Pinpoint the cell where the given text exists, returning its [X, Y] midpoint coordinate. 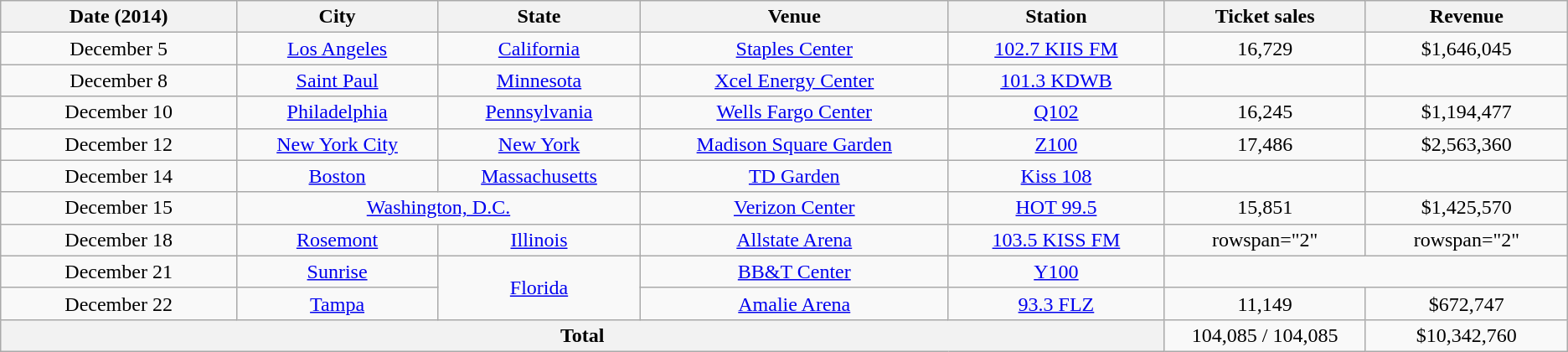
December 22 [119, 303]
December 15 [119, 208]
Xcel Energy Center [794, 80]
Philadelphia [338, 112]
$672,747 [1466, 303]
BB&T Center [794, 272]
Allstate Arena [794, 240]
16,245 [1265, 112]
Y100 [1056, 272]
Sunrise [338, 272]
101.3 KDWB [1056, 80]
December 5 [119, 49]
$1,425,570 [1466, 208]
Pennsylvania [539, 112]
Verizon Center [794, 208]
93.3 FLZ [1056, 303]
16,729 [1265, 49]
New York City [338, 144]
Kiss 108 [1056, 176]
Venue [794, 17]
102.7 KIIS FM [1056, 49]
103.5 KISS FM [1056, 240]
Ticket sales [1265, 17]
Tampa [338, 303]
Z100 [1056, 144]
Illinois [539, 240]
Station [1056, 17]
$2,563,360 [1466, 144]
State [539, 17]
Date (2014) [119, 17]
Los Angeles [338, 49]
December 21 [119, 272]
Washington, D.C. [439, 208]
Minnesota [539, 80]
Saint Paul [338, 80]
December 10 [119, 112]
TD Garden [794, 176]
City [338, 17]
15,851 [1265, 208]
December 12 [119, 144]
$10,342,760 [1466, 335]
Revenue [1466, 17]
New York [539, 144]
Florida [539, 287]
Madison Square Garden [794, 144]
December 14 [119, 176]
104,085 / 104,085 [1265, 335]
HOT 99.5 [1056, 208]
December 8 [119, 80]
Boston [338, 176]
Massachusetts [539, 176]
Amalie Arena [794, 303]
Rosemont [338, 240]
December 18 [119, 240]
11,149 [1265, 303]
Total [583, 335]
California [539, 49]
17,486 [1265, 144]
Q102 [1056, 112]
$1,646,045 [1466, 49]
Wells Fargo Center [794, 112]
Staples Center [794, 49]
$1,194,477 [1466, 112]
